From the cell containing the given text, extract its center point as (x, y) coordinate. 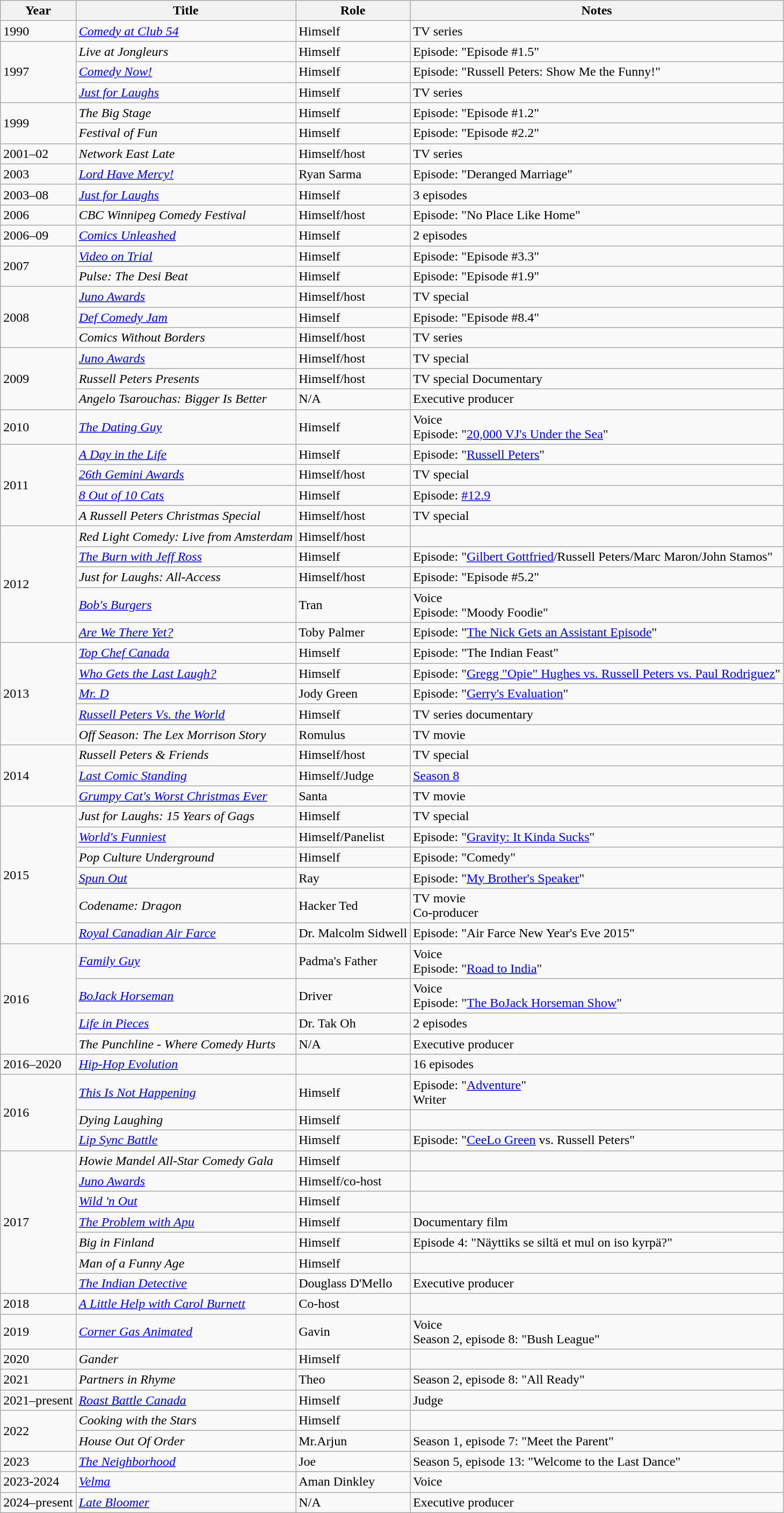
Episode: "Episode #1.9" (597, 277)
Family Guy (186, 960)
Partners in Rhyme (186, 1380)
Episode: "CeeLo Green vs. Russell Peters" (597, 1140)
Episode: #12.9 (597, 495)
2021–present (38, 1400)
Just for Laughs: 15 Years of Gags (186, 816)
The Big Stage (186, 113)
8 Out of 10 Cats (186, 495)
TV movie Co-producer (597, 906)
TV series documentary (597, 714)
2008 (38, 317)
Late Bloomer (186, 1502)
2011 (38, 485)
Episode: "Episode #3.3" (597, 256)
Hip-Hop Evolution (186, 1065)
Romulus (353, 735)
Episode: "The Indian Feast" (597, 653)
Himself/Panelist (353, 837)
TV special Documentary (597, 379)
Def Comedy Jam (186, 317)
2001–02 (38, 154)
Royal Canadian Air Farce (186, 933)
Festival of Fun (186, 133)
Dying Laughing (186, 1120)
Tran (353, 605)
26th Gemini Awards (186, 475)
Episode: "Episode #1.5" (597, 52)
BoJack Horseman (186, 996)
2023 (38, 1461)
Episode: "My Brother's Speaker" (597, 878)
Judge (597, 1400)
Mr. D (186, 694)
16 episodes (597, 1065)
2020 (38, 1359)
A Little Help with Carol Burnett (186, 1304)
2006–09 (38, 235)
2024–present (38, 1502)
Grumpy Cat's Worst Christmas Ever (186, 796)
Man of a Funny Age (186, 1263)
Himself/co-host (353, 1181)
2014 (38, 776)
Ryan Sarma (353, 174)
2010 (38, 426)
Season 2, episode 8: "All Ready" (597, 1380)
Joe (353, 1461)
Douglass D'Mello (353, 1283)
Velma (186, 1482)
2022 (38, 1431)
Spun Out (186, 878)
2017 (38, 1222)
Mr.Arjun (353, 1441)
Pop Culture Underground (186, 857)
Last Comic Standing (186, 776)
The Punchline - Where Comedy Hurts (186, 1044)
Santa (353, 796)
Co-host (353, 1304)
Comics Unleashed (186, 235)
Voice Season 2, episode 8: "Bush League" (597, 1331)
Russell Peters & Friends (186, 755)
Gander (186, 1359)
Notes (597, 11)
The Burn with Jeff Ross (186, 556)
CBC Winnipeg Comedy Festival (186, 215)
Video on Trial (186, 256)
1999 (38, 123)
Codename: Dragon (186, 906)
Dr. Tak Oh (353, 1024)
2006 (38, 215)
Role (353, 11)
1990 (38, 31)
World's Funniest (186, 837)
Voice (597, 1482)
2003 (38, 174)
Life in Pieces (186, 1024)
Episode: "Adventure" Writer (597, 1092)
Big in Finland (186, 1242)
The Dating Guy (186, 426)
This Is Not Happening (186, 1092)
Pulse: The Desi Beat (186, 277)
A Russell Peters Christmas Special (186, 516)
Off Season: The Lex Morrison Story (186, 735)
Voice Episode: "20,000 VJ's Under the Sea" (597, 426)
Season 5, episode 13: "Welcome to the Last Dance" (597, 1461)
Episode: "Gregg "Opie" Hughes vs. Russell Peters vs. Paul Rodriguez" (597, 674)
Voice Episode: "The BoJack Horseman Show" (597, 996)
Episode: "Gilbert Gottfried/Russell Peters/Marc Maron/John Stamos" (597, 556)
Episode: "Episode #1.2" (597, 113)
Gavin (353, 1331)
Episode: "Episode #5.2" (597, 577)
2009 (38, 379)
Episode: "Russell Peters: Show Me the Funny!" (597, 72)
2007 (38, 266)
Howie Mandel All-Star Comedy Gala (186, 1161)
Episode: "Gravity: It Kinda Sucks" (597, 837)
Bob's Burgers (186, 605)
Just for Laughs: All-Access (186, 577)
Aman Dinkley (353, 1482)
2016–2020 (38, 1065)
Episode: "Episode #8.4" (597, 317)
Documentary film (597, 1222)
Russell Peters Presents (186, 379)
Network East Late (186, 154)
Angelo Tsarouchas: Bigger Is Better (186, 399)
Comedy at Club 54 (186, 31)
Hacker Ted (353, 906)
2023-2024 (38, 1482)
2021 (38, 1380)
2018 (38, 1304)
2019 (38, 1331)
Year (38, 11)
Driver (353, 996)
Episode: "The Nick Gets an Assistant Episode" (597, 633)
2012 (38, 584)
Theo (353, 1380)
The Problem with Apu (186, 1222)
Corner Gas Animated (186, 1331)
Lip Sync Battle (186, 1140)
Voice Episode: "Road to India" (597, 960)
2003–08 (38, 194)
Toby Palmer (353, 633)
Episode: "No Place Like Home" (597, 215)
Russell Peters Vs. the World (186, 714)
Comics Without Borders (186, 338)
2015 (38, 874)
Are We There Yet? (186, 633)
Top Chef Canada (186, 653)
Ray (353, 878)
House Out Of Order (186, 1441)
Episode 4: "Näyttiks se siltä et mul on iso kyrpä?" (597, 1242)
Episode: "Deranged Marriage" (597, 174)
Jody Green (353, 694)
The Indian Detective (186, 1283)
Title (186, 11)
Red Light Comedy: Live from Amsterdam (186, 536)
Season 1, episode 7: "Meet the Parent" (597, 1441)
Episode: "Gerry's Evaluation" (597, 694)
Episode: "Russell Peters" (597, 454)
Dr. Malcolm Sidwell (353, 933)
Episode: "Episode #2.2" (597, 133)
Live at Jongleurs (186, 52)
Who Gets the Last Laugh? (186, 674)
2013 (38, 694)
Wild 'n Out (186, 1201)
Comedy Now! (186, 72)
Lord Have Mercy! (186, 174)
Episode: "Air Farce New Year's Eve 2015" (597, 933)
3 episodes (597, 194)
Season 8 (597, 776)
Padma's Father (353, 960)
Himself/Judge (353, 776)
Cooking with the Stars (186, 1421)
Episode: "Comedy" (597, 857)
Roast Battle Canada (186, 1400)
Voice Episode: "Moody Foodie" (597, 605)
A Day in the Life (186, 454)
The Neighborhood (186, 1461)
1997 (38, 72)
